Provide the (X, Y) coordinate of the cell's center where the given text is located.  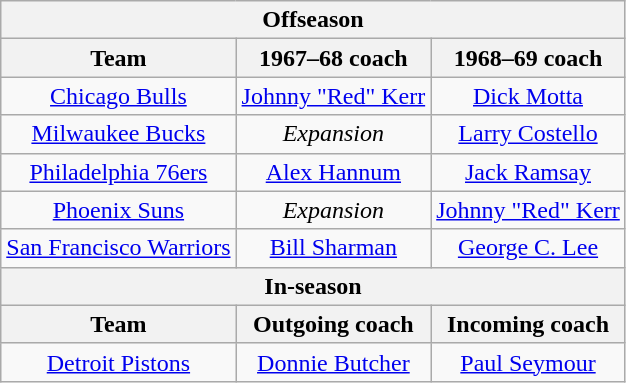
Paul Seymour (528, 362)
Offseason (314, 20)
George C. Lee (528, 248)
Jack Ramsay (528, 172)
1968–69 coach (528, 58)
Incoming coach (528, 324)
Phoenix Suns (118, 210)
Bill Sharman (334, 248)
1967–68 coach (334, 58)
Larry Costello (528, 134)
San Francisco Warriors (118, 248)
In-season (314, 286)
Chicago Bulls (118, 96)
Milwaukee Bucks (118, 134)
Alex Hannum (334, 172)
Philadelphia 76ers (118, 172)
Dick Motta (528, 96)
Donnie Butcher (334, 362)
Detroit Pistons (118, 362)
Outgoing coach (334, 324)
